Return (X, Y) of the center of cell containing provided text 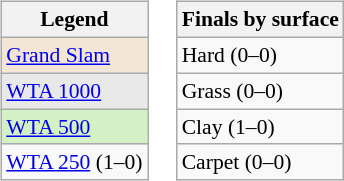
Legend (74, 20)
Carpet (0–0) (260, 162)
Finals by surface (260, 20)
Hard (0–0) (260, 55)
WTA 500 (74, 127)
WTA 250 (1–0) (74, 162)
WTA 1000 (74, 91)
Grand Slam (74, 55)
Clay (1–0) (260, 127)
Grass (0–0) (260, 91)
